Capture the cell that displays the provided text and extract its [X, Y] central coordinate. 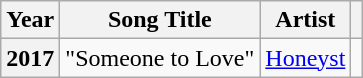
2017 [30, 58]
Honeyst [306, 58]
Year [30, 20]
Artist [306, 20]
Song Title [160, 20]
"Someone to Love" [160, 58]
